Return the (X, Y) coordinate for the center point of the cell that contains the specified text.  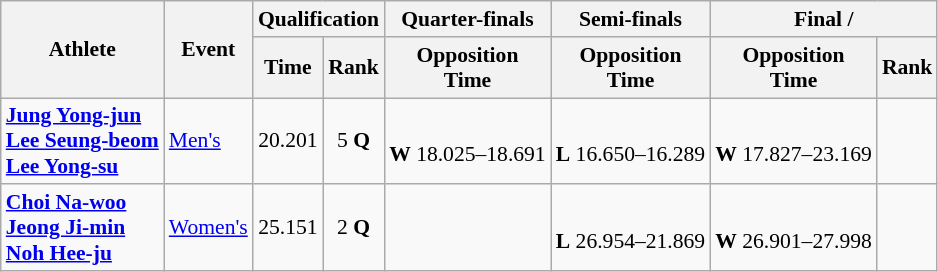
W 17.827–23.169 (794, 142)
Event (208, 50)
Quarter-finals (468, 19)
Choi Na-wooJeong Ji-minNoh Hee-ju (82, 228)
Final / (824, 19)
Semi-finals (630, 19)
W 18.025–18.691 (468, 142)
20.201 (288, 142)
Women's (208, 228)
Time (288, 68)
Jung Yong-junLee Seung-beomLee Yong-su (82, 142)
Athlete (82, 50)
W 26.901–27.998 (794, 228)
Men's (208, 142)
5 Q (354, 142)
25.151 (288, 228)
2 Q (354, 228)
L 16.650–16.289 (630, 142)
Qualification (318, 19)
L 26.954–21.869 (630, 228)
